Capture the cell that displays the provided text and extract its [x, y] central coordinate. 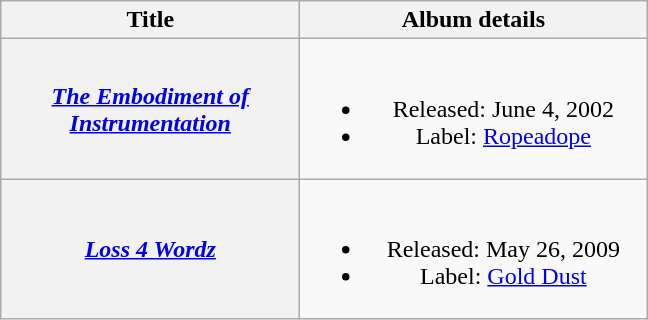
The Embodiment of Instrumentation [150, 109]
Album details [474, 20]
Title [150, 20]
Loss 4 Wordz [150, 249]
Released: June 4, 2002Label: Ropeadope [474, 109]
Released: May 26, 2009Label: Gold Dust [474, 249]
